Find where the given text appears and provide that cell's center as (x, y) coordinate. 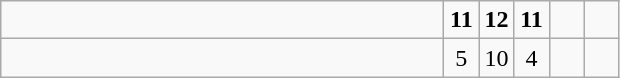
12 (496, 20)
10 (496, 58)
4 (532, 58)
5 (462, 58)
